From the cell containing the given text, extract its center point as [X, Y] coordinate. 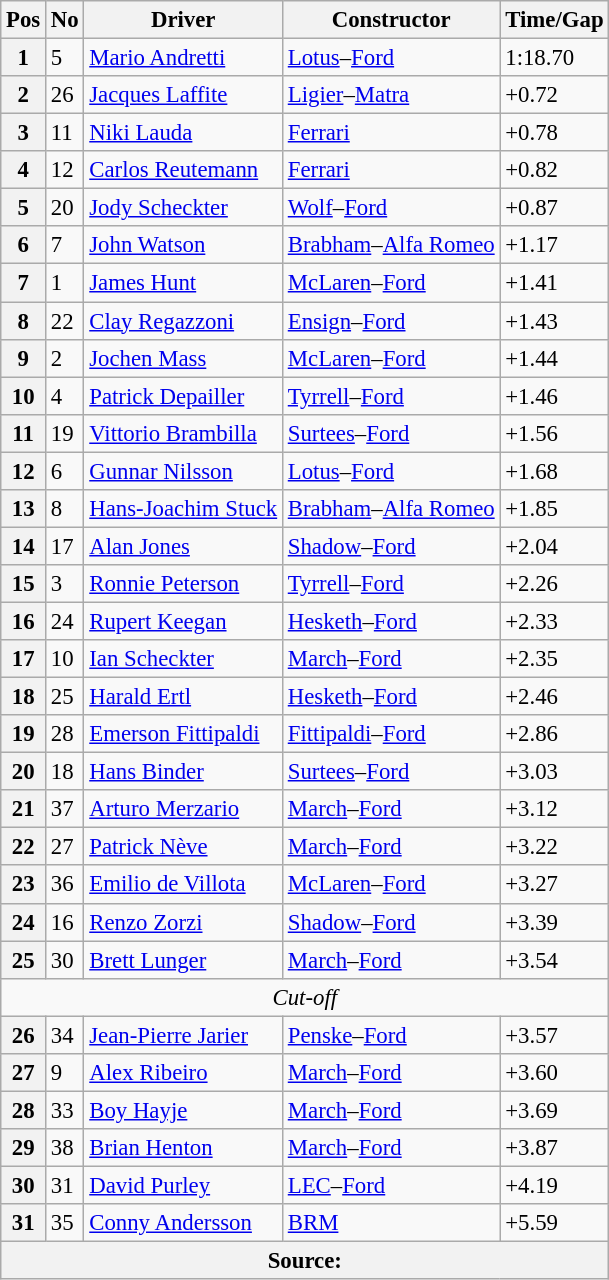
Gunnar Nilsson [184, 471]
15 [24, 584]
Arturo Merzario [184, 809]
+3.03 [554, 772]
Vittorio Brambilla [184, 433]
+3.57 [554, 1035]
Fittipaldi–Ford [390, 734]
38 [65, 1148]
+5.59 [554, 1223]
1:18.70 [554, 58]
John Watson [184, 245]
+0.82 [554, 170]
+3.39 [554, 922]
14 [24, 546]
35 [65, 1223]
Harald Ertl [184, 697]
Brett Lunger [184, 960]
Ian Scheckter [184, 659]
+4.19 [554, 1185]
Pos [24, 20]
+0.87 [554, 208]
+1.43 [554, 321]
Emilio de Villota [184, 885]
Emerson Fittipaldi [184, 734]
Conny Andersson [184, 1223]
+3.22 [554, 847]
21 [24, 809]
+1.85 [554, 509]
Renzo Zorzi [184, 922]
+3.69 [554, 1110]
Jacques Laffite [184, 95]
+3.60 [554, 1073]
No [65, 20]
+2.04 [554, 546]
Mario Andretti [184, 58]
Alan Jones [184, 546]
Clay Regazzoni [184, 321]
Brian Henton [184, 1148]
David Purley [184, 1185]
+1.17 [554, 245]
Constructor [390, 20]
Ronnie Peterson [184, 584]
BRM [390, 1223]
33 [65, 1110]
Carlos Reutemann [184, 170]
+2.33 [554, 621]
Jean-Pierre Jarier [184, 1035]
Ensign–Ford [390, 321]
+3.87 [554, 1148]
Jochen Mass [184, 358]
Hans-Joachim Stuck [184, 509]
+2.35 [554, 659]
+3.27 [554, 885]
Wolf–Ford [390, 208]
Patrick Nève [184, 847]
+1.68 [554, 471]
Ligier–Matra [390, 95]
+1.41 [554, 283]
36 [65, 885]
Jody Scheckter [184, 208]
29 [24, 1148]
+0.78 [554, 133]
+3.12 [554, 809]
Boy Hayje [184, 1110]
Alex Ribeiro [184, 1073]
Hans Binder [184, 772]
Cut-off [305, 997]
+1.46 [554, 396]
34 [65, 1035]
+2.86 [554, 734]
+1.44 [554, 358]
+2.46 [554, 697]
James Hunt [184, 283]
Source: [305, 1261]
Time/Gap [554, 20]
23 [24, 885]
LEC–Ford [390, 1185]
37 [65, 809]
Niki Lauda [184, 133]
Driver [184, 20]
Rupert Keegan [184, 621]
Penske–Ford [390, 1035]
13 [24, 509]
Patrick Depailler [184, 396]
+1.56 [554, 433]
+3.54 [554, 960]
+2.26 [554, 584]
+0.72 [554, 95]
